Scan for the cell matching the given text and deliver its [x, y] coordinate at center. 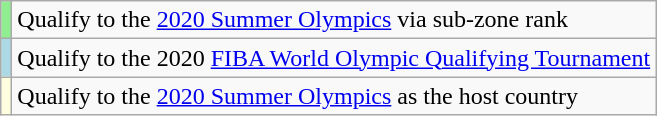
Qualify to the 2020 FIBA World Olympic Qualifying Tournament [334, 58]
Qualify to the 2020 Summer Olympics as the host country [334, 96]
Qualify to the 2020 Summer Olympics via sub-zone rank [334, 20]
